Pinpoint the cell where the given text exists, returning its [x, y] midpoint coordinate. 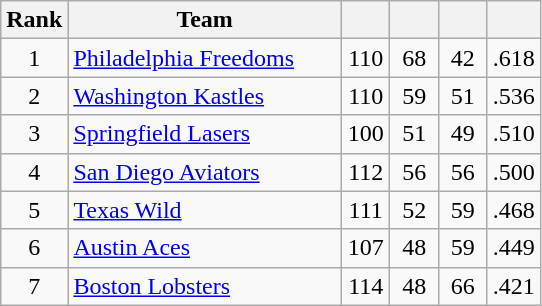
Boston Lobsters [205, 286]
112 [366, 172]
.618 [514, 58]
Team [205, 20]
.536 [514, 96]
Philadelphia Freedoms [205, 58]
.468 [514, 210]
5 [34, 210]
49 [464, 134]
100 [366, 134]
Texas Wild [205, 210]
6 [34, 248]
Rank [34, 20]
68 [414, 58]
Austin Aces [205, 248]
107 [366, 248]
San Diego Aviators [205, 172]
42 [464, 58]
Washington Kastles [205, 96]
111 [366, 210]
.510 [514, 134]
114 [366, 286]
3 [34, 134]
7 [34, 286]
.449 [514, 248]
.421 [514, 286]
.500 [514, 172]
4 [34, 172]
Springfield Lasers [205, 134]
2 [34, 96]
52 [414, 210]
66 [464, 286]
1 [34, 58]
